From the cell containing the given text, extract its center point as (X, Y) coordinate. 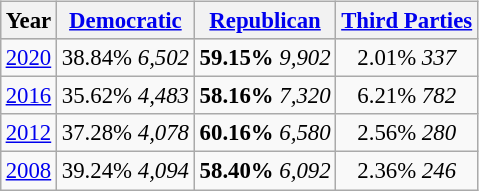
39.24% 4,094 (126, 171)
2.01% 337 (407, 58)
2016 (28, 96)
2.36% 246 (407, 171)
Democratic (126, 21)
Republican (265, 21)
2012 (28, 133)
35.62% 4,483 (126, 96)
59.15% 9,902 (265, 58)
58.40% 6,092 (265, 171)
Third Parties (407, 21)
Year (28, 21)
2008 (28, 171)
6.21% 782 (407, 96)
37.28% 4,078 (126, 133)
58.16% 7,320 (265, 96)
60.16% 6,580 (265, 133)
38.84% 6,502 (126, 58)
2020 (28, 58)
2.56% 280 (407, 133)
